Locate the cell with the specified text and output its [X, Y] center coordinate. 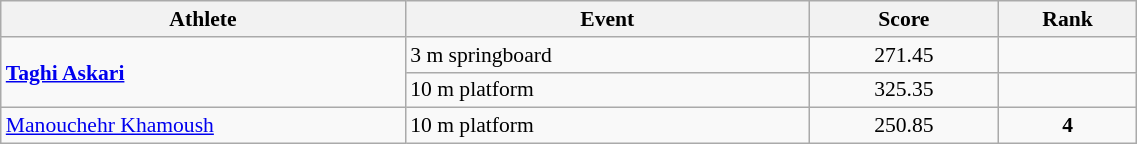
4 [1068, 126]
Event [607, 19]
Athlete [203, 19]
271.45 [904, 55]
250.85 [904, 126]
Taghi Askari [203, 72]
325.35 [904, 90]
3 m springboard [607, 55]
Manouchehr Khamoush [203, 126]
Score [904, 19]
Rank [1068, 19]
